Output the (X, Y) coordinate of the center of the cell containing the given text.  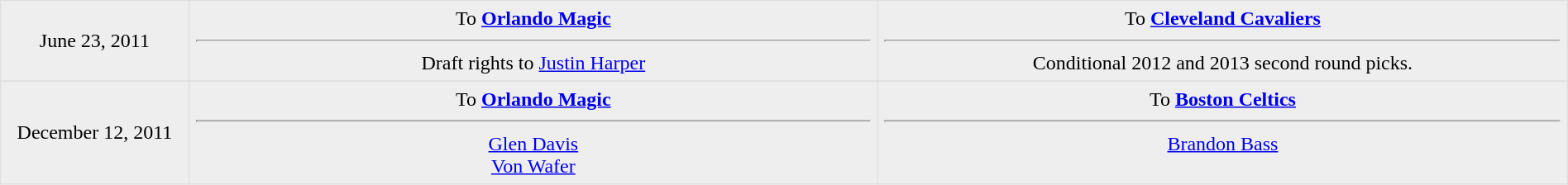
To Boston CelticsBrandon Bass (1223, 132)
To Cleveland CavaliersConditional 2012 and 2013 second round picks. (1223, 41)
To Orlando MagicGlen Davis Von Wafer (533, 132)
To Orlando MagicDraft rights to Justin Harper (533, 41)
December 12, 2011 (94, 132)
June 23, 2011 (94, 41)
